For the text-containing cell, return its midpoint in [x, y] coordinate format. 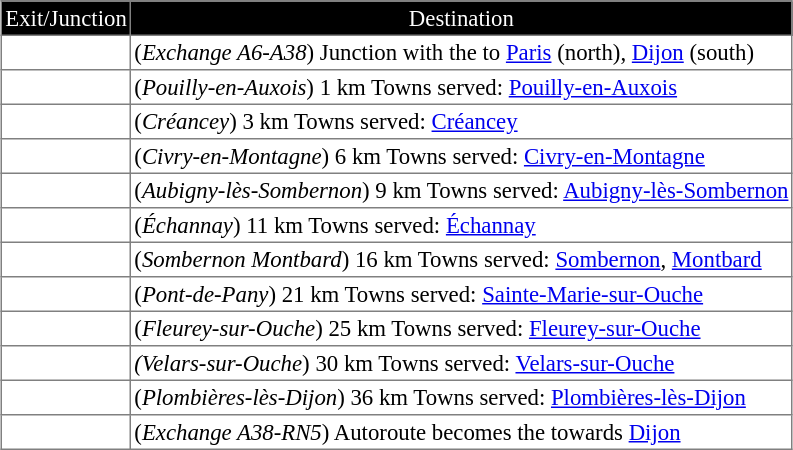
(Exchange A6-A38) Junction with the to Paris (north), Dijon (south) [462, 52]
(Créancey) 3 km Towns served: Créancey [462, 121]
(Sombernon Montbard) 16 km Towns served: Sombernon, Montbard [462, 259]
(Exchange A38-RN5) Autoroute becomes the towards Dijon [462, 432]
Destination [462, 18]
(Aubigny-lès-Sombernon) 9 km Towns served: Aubigny-lès-Sombernon [462, 190]
(Civry-en-Montagne) 6 km Towns served: Civry-en-Montagne [462, 156]
(Pont-de-Pany) 21 km Towns served: Sainte-Marie-sur-Ouche [462, 294]
(Fleurey-sur-Ouche) 25 km Towns served: Fleurey-sur-Ouche [462, 328]
Exit/Junction [66, 18]
(Échannay) 11 km Towns served: Échannay [462, 225]
(Plombières-lès-Dijon) 36 km Towns served: Plombières-lès-Dijon [462, 397]
(Pouilly-en-Auxois) 1 km Towns served: Pouilly-en-Auxois [462, 87]
(Velars-sur-Ouche) 30 km Towns served: Velars-sur-Ouche [462, 363]
